Pinpoint the cell where the given text exists, returning its (x, y) midpoint coordinate. 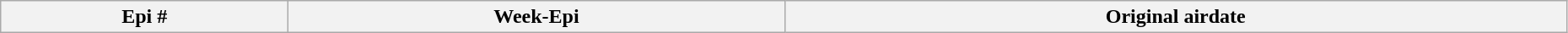
Original airdate (1176, 17)
Week-Epi (536, 17)
Epi # (145, 17)
